Return [X, Y] of the center of cell containing provided text 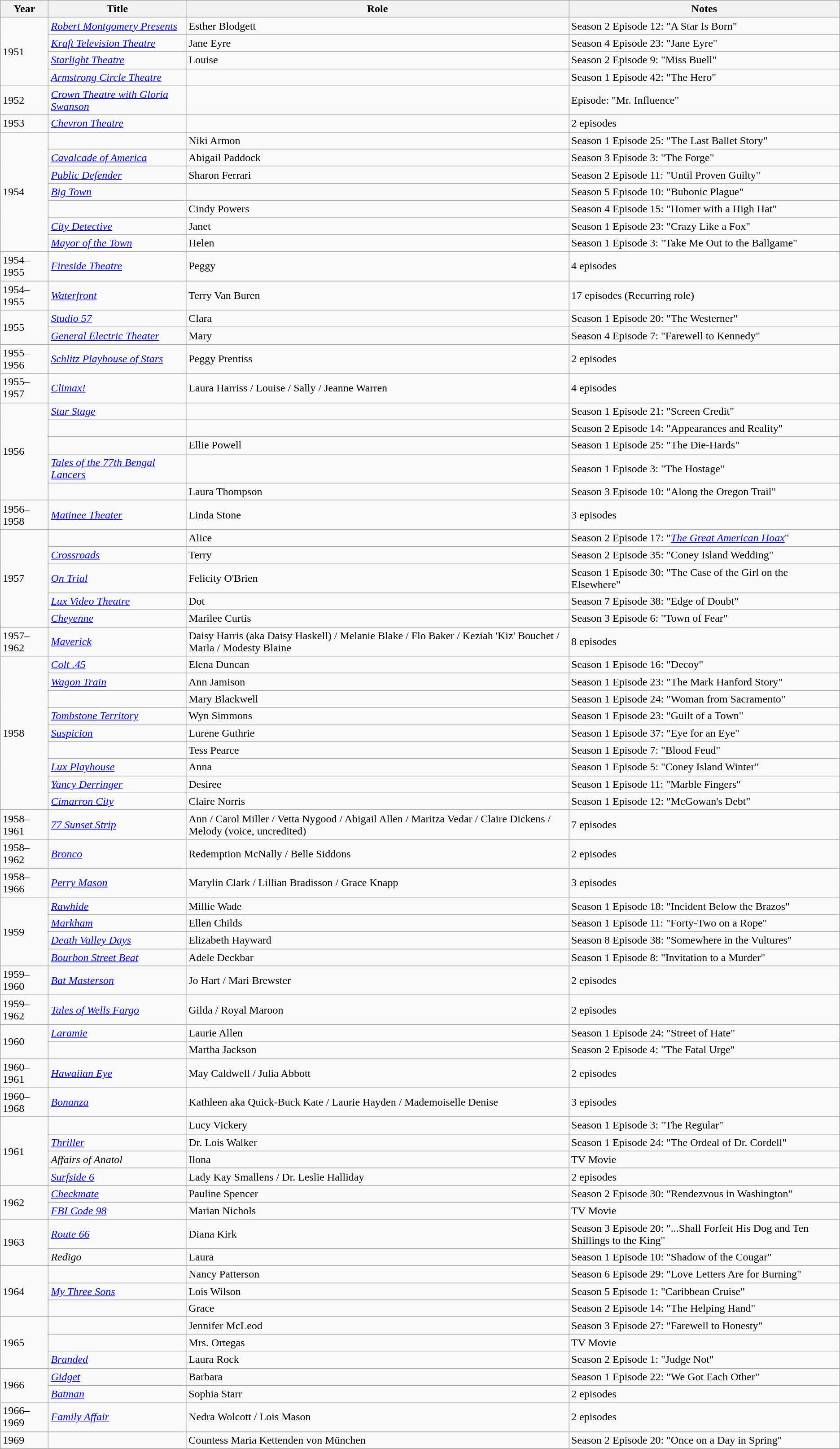
Marilee Curtis [378, 619]
Bonanza [118, 1102]
Lois Wilson [378, 1291]
General Electric Theater [118, 336]
Claire Norris [378, 801]
Season 5 Episode 1: "Caribbean Cruise" [704, 1291]
1954 [24, 192]
Season 1 Episode 3: "The Hostage" [704, 469]
1960–1968 [24, 1102]
Mrs. Ortegas [378, 1343]
Laurie Allen [378, 1033]
Cindy Powers [378, 209]
Laura [378, 1257]
Chevron Theatre [118, 123]
Checkmate [118, 1194]
Robert Montgomery Presents [118, 26]
1963 [24, 1243]
Tales of the 77th Bengal Lancers [118, 469]
1958–1966 [24, 883]
Diana Kirk [378, 1234]
Ellen Childs [378, 923]
Season 3 Episode 3: "The Forge" [704, 158]
Season 1 Episode 8: "Invitation to a Murder" [704, 957]
Suspicion [118, 733]
Sharon Ferrari [378, 175]
Redemption McNally / Belle Siddons [378, 854]
Gidget [118, 1377]
Season 8 Episode 38: "Somewhere in the Vultures" [704, 940]
Season 1 Episode 23: "Guilt of a Town" [704, 716]
Abigail Paddock [378, 158]
On Trial [118, 578]
Felicity O'Brien [378, 578]
Season 1 Episode 30: "The Case of the Girl on the Elsewhere" [704, 578]
Fireside Theatre [118, 267]
Season 2 Episode 11: "Until Proven Guilty" [704, 175]
Death Valley Days [118, 940]
Dr. Lois Walker [378, 1142]
7 episodes [704, 824]
Esther Blodgett [378, 26]
Season 1 Episode 22: "We Got Each Other" [704, 1377]
Perry Mason [118, 883]
Season 1 Episode 12: "McGowan's Debt" [704, 801]
Bronco [118, 854]
Season 1 Episode 3: "Take Me Out to the Ballgame" [704, 243]
Laura Harriss / Louise / Sally / Jeanne Warren [378, 388]
Jo Hart / Mari Brewster [378, 980]
Kathleen aka Quick-Buck Kate / Laurie Hayden / Mademoiselle Denise [378, 1102]
Millie Wade [378, 906]
Crown Theatre with Gloria Swanson [118, 101]
Season 1 Episode 11: "Forty-Two on a Rope" [704, 923]
Season 1 Episode 24: "Street of Hate" [704, 1033]
Wyn Simmons [378, 716]
1955–1956 [24, 359]
Notes [704, 9]
1959 [24, 932]
Season 3 Episode 10: "Along the Oregon Trail" [704, 492]
Yancy Derringer [118, 784]
Season 1 Episode 5: "Coney Island Winter" [704, 767]
Ann / Carol Miller / Vetta Nygood / Abigail Allen / Maritza Vedar / Claire Dickens / Melody (voice, uncredited) [378, 824]
Colt .45 [118, 665]
Lady Kay Smallens / Dr. Leslie Halliday [378, 1177]
Hawaiian Eye [118, 1073]
1958 [24, 733]
1959–1960 [24, 980]
1969 [24, 1440]
1960–1961 [24, 1073]
Season 1 Episode 23: "The Mark Hanford Story" [704, 682]
Alice [378, 538]
FBI Code 98 [118, 1211]
Laura Thompson [378, 492]
8 episodes [704, 642]
Janet [378, 226]
Public Defender [118, 175]
1957 [24, 578]
Ilona [378, 1159]
Episode: "Mr. Influence" [704, 101]
Maverick [118, 642]
Branded [118, 1360]
My Three Sons [118, 1291]
Season 6 Episode 29: "Love Letters Are for Burning" [704, 1274]
1960 [24, 1041]
Waterfront [118, 295]
Adele Deckbar [378, 957]
City Detective [118, 226]
Linda Stone [378, 514]
1951 [24, 52]
Cavalcade of America [118, 158]
1966–1969 [24, 1417]
Starlight Theatre [118, 60]
Season 4 Episode 23: "Jane Eyre" [704, 43]
1965 [24, 1343]
Season 3 Episode 20: "...Shall Forfeit His Dog and Ten Shillings to the King" [704, 1234]
Season 4 Episode 7: "Farewell to Kennedy" [704, 336]
Season 1 Episode 11: "Marble Fingers" [704, 784]
Laramie [118, 1033]
1962 [24, 1202]
Season 4 Episode 15: "Homer with a High Hat" [704, 209]
Terry Van Buren [378, 295]
Sophia Starr [378, 1394]
Jane Eyre [378, 43]
Martha Jackson [378, 1050]
Season 1 Episode 24: "Woman from Sacramento" [704, 699]
1955–1957 [24, 388]
Season 1 Episode 20: "The Westerner" [704, 319]
Big Town [118, 192]
Wagon Train [118, 682]
Grace [378, 1308]
Season 2 Episode 14: "The Helping Hand" [704, 1308]
Dot [378, 602]
Peggy Prentiss [378, 359]
Season 2 Episode 30: "Rendezvous in Washington" [704, 1194]
Marian Nichols [378, 1211]
Kraft Television Theatre [118, 43]
Title [118, 9]
Mayor of the Town [118, 243]
1958–1962 [24, 854]
Helen [378, 243]
Crossroads [118, 555]
Countess Maria Kettenden von München [378, 1440]
1952 [24, 101]
Lucy Vickery [378, 1125]
Season 1 Episode 42: "The Hero" [704, 77]
Season 1 Episode 25: "The Die-Hards" [704, 445]
Tess Pearce [378, 750]
Season 5 Episode 10: "Bubonic Plague" [704, 192]
Season 1 Episode 10: "Shadow of the Cougar" [704, 1257]
Season 2 Episode 9: "Miss Buell" [704, 60]
Elena Duncan [378, 665]
Jennifer McLeod [378, 1326]
Tales of Wells Fargo [118, 1010]
Lurene Guthrie [378, 733]
Matinee Theater [118, 514]
Season 3 Episode 27: "Farewell to Honesty" [704, 1326]
Mary [378, 336]
Mary Blackwell [378, 699]
Tombstone Territory [118, 716]
Season 1 Episode 18: "Incident Below the Brazos" [704, 906]
Schlitz Playhouse of Stars [118, 359]
Season 1 Episode 37: "Eye for an Eye" [704, 733]
Season 1 Episode 3: "The Regular" [704, 1125]
Season 7 Episode 38: "Edge of Doubt" [704, 602]
Lux Playhouse [118, 767]
Batman [118, 1394]
Elizabeth Hayward [378, 940]
1953 [24, 123]
Season 2 Episode 12: "A Star Is Born" [704, 26]
Season 2 Episode 4: "The Fatal Urge" [704, 1050]
Bat Masterson [118, 980]
Anna [378, 767]
Nancy Patterson [378, 1274]
77 Sunset Strip [118, 824]
Barbara [378, 1377]
Marylin Clark / Lillian Bradisson / Grace Knapp [378, 883]
Affairs of Anatol [118, 1159]
Rawhide [118, 906]
Peggy [378, 267]
Season 1 Episode 25: "The Last Ballet Story" [704, 141]
Thriller [118, 1142]
Role [378, 9]
May Caldwell / Julia Abbott [378, 1073]
Season 2 Episode 35: "Coney Island Wedding" [704, 555]
1961 [24, 1151]
Gilda / Royal Maroon [378, 1010]
Surfside 6 [118, 1177]
Pauline Spencer [378, 1194]
Ellie Powell [378, 445]
Cheyenne [118, 619]
Cimarron City [118, 801]
1959–1962 [24, 1010]
Star Stage [118, 411]
Season 1 Episode 21: "Screen Credit" [704, 411]
Family Affair [118, 1417]
1957–1962 [24, 642]
Season 2 Episode 20: "Once on a Day in Spring" [704, 1440]
Season 1 Episode 23: "Crazy Like a Fox" [704, 226]
Louise [378, 60]
1956 [24, 452]
Daisy Harris (aka Daisy Haskell) / Melanie Blake / Flo Baker / Keziah 'Kiz' Bouchet / Marla / Modesty Blaine [378, 642]
1956–1958 [24, 514]
Climax! [118, 388]
Armstrong Circle Theatre [118, 77]
Clara [378, 319]
Season 2 Episode 1: "Judge Not" [704, 1360]
Laura Rock [378, 1360]
Season 2 Episode 17: "The Great American Hoax" [704, 538]
Year [24, 9]
1955 [24, 327]
Season 3 Episode 6: "Town of Fear" [704, 619]
Lux Video Theatre [118, 602]
Route 66 [118, 1234]
Redigo [118, 1257]
Season 2 Episode 14: "Appearances and Reality" [704, 428]
Bourbon Street Beat [118, 957]
Season 1 Episode 24: "The Ordeal of Dr. Cordell" [704, 1142]
Markham [118, 923]
17 episodes (Recurring role) [704, 295]
Terry [378, 555]
Ann Jamison [378, 682]
Niki Armon [378, 141]
Season 1 Episode 7: "Blood Feud" [704, 750]
Desiree [378, 784]
Studio 57 [118, 319]
1964 [24, 1291]
Nedra Wolcott / Lois Mason [378, 1417]
1966 [24, 1385]
Season 1 Episode 16: "Decoy" [704, 665]
1958–1961 [24, 824]
